Provide the (X, Y) coordinate of the cell's center where the given text is located.  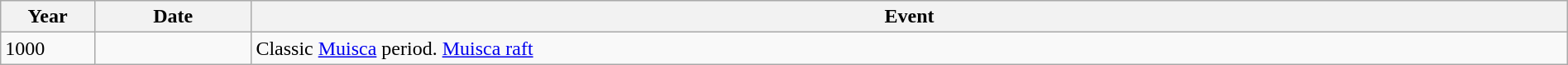
Event (910, 17)
Classic Muisca period. Muisca raft (910, 48)
1000 (48, 48)
Year (48, 17)
Date (172, 17)
